Locate the cell with the specified text and output its [X, Y] center coordinate. 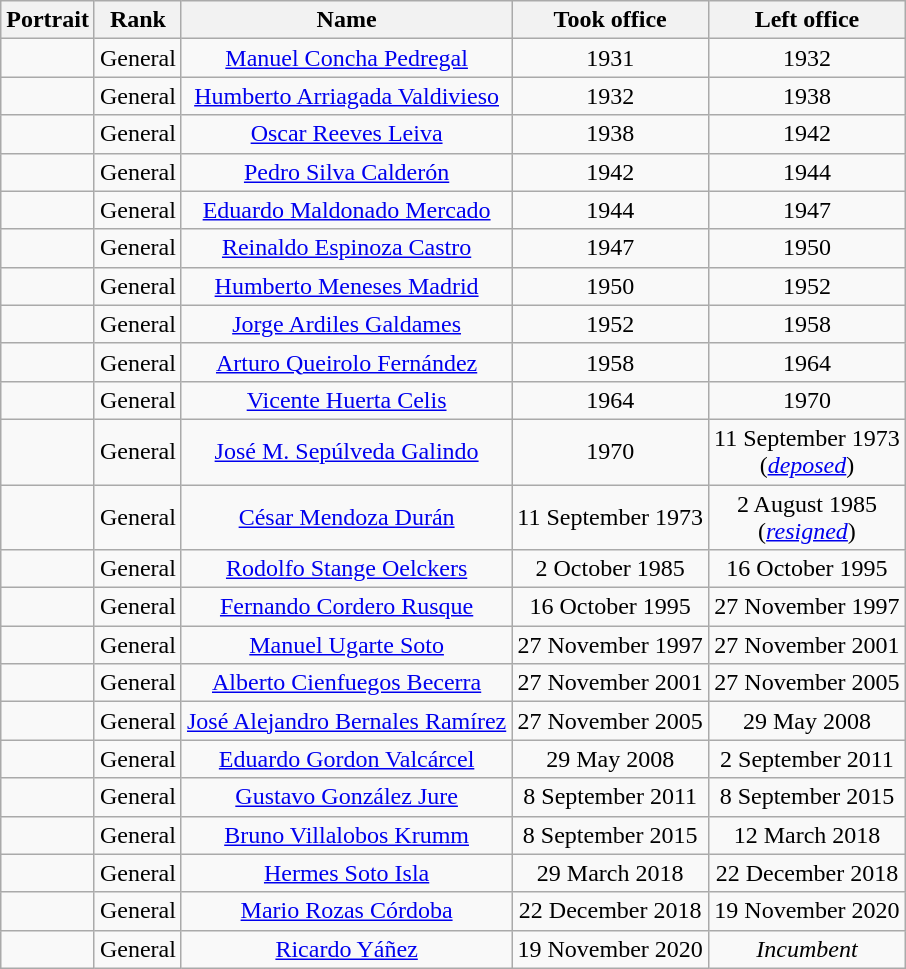
Oscar Reeves Leiva [346, 134]
Mario Rozas Córdoba [346, 911]
Arturo Queirolo Fernández [346, 362]
Alberto Cienfuegos Becerra [346, 683]
Rank [138, 20]
Portrait [48, 20]
1931 [610, 58]
Fernando Cordero Rusque [346, 607]
Reinaldo Espinoza Castro [346, 248]
Rodolfo Stange Oelckers [346, 569]
Incumbent [808, 949]
11 September 1973(deposed) [808, 452]
Name [346, 20]
11 September 1973 [610, 516]
2 October 1985 [610, 569]
12 March 2018 [808, 835]
Eduardo Gordon Valcárcel [346, 759]
Humberto Meneses Madrid [346, 286]
8 September 2011 [610, 797]
2 September 2011 [808, 759]
Vicente Huerta Celis [346, 400]
Ricardo Yáñez [346, 949]
Took office [610, 20]
Manuel Concha Pedregal [346, 58]
Bruno Villalobos Krumm [346, 835]
Pedro Silva Calderón [346, 172]
Gustavo González Jure [346, 797]
Jorge Ardiles Galdames [346, 324]
Eduardo Maldonado Mercado [346, 210]
José M. Sepúlveda Galindo [346, 452]
2 August 1985(resigned) [808, 516]
Hermes Soto Isla [346, 873]
Humberto Arriagada Valdivieso [346, 96]
Left office [808, 20]
César Mendoza Durán [346, 516]
José Alejandro Bernales Ramírez [346, 721]
29 March 2018 [610, 873]
Manuel Ugarte Soto [346, 645]
